Determine the [x, y] coordinate at the center of the cell enclosing the given text.  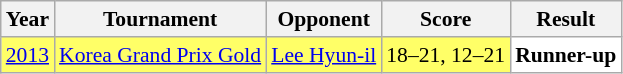
Runner-up [566, 55]
Lee Hyun-il [324, 55]
Korea Grand Prix Gold [160, 55]
18–21, 12–21 [446, 55]
Opponent [324, 19]
Year [28, 19]
Tournament [160, 19]
Score [446, 19]
Result [566, 19]
2013 [28, 55]
